Output the [x, y] coordinate of the center of the cell containing the given text.  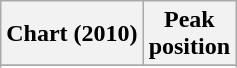
Chart (2010) [72, 34]
Peakposition [189, 34]
